Extract the (x, y) coordinate from the center of the cell holding the provided text.  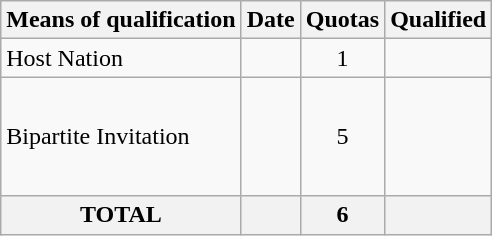
5 (342, 136)
1 (342, 58)
Date (270, 20)
6 (342, 215)
Host Nation (121, 58)
TOTAL (121, 215)
Quotas (342, 20)
Bipartite Invitation (121, 136)
Means of qualification (121, 20)
Qualified (438, 20)
